For the text-containing cell, return its midpoint in (X, Y) coordinate format. 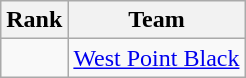
Team (156, 20)
Rank (34, 20)
West Point Black (156, 58)
